Output the (X, Y) coordinate of the center of the cell containing the given text.  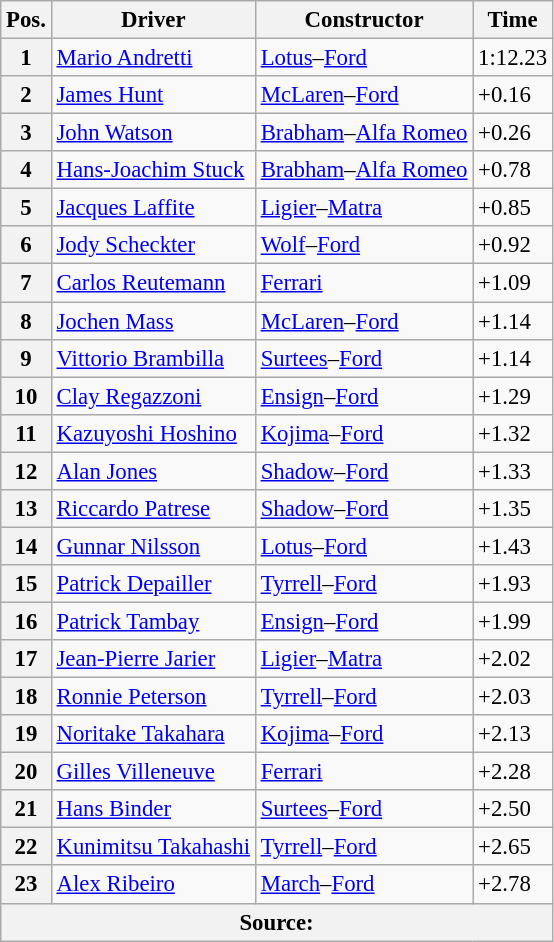
Ronnie Peterson (153, 697)
+1.32 (513, 433)
17 (26, 659)
13 (26, 509)
Pos. (26, 20)
Jochen Mass (153, 321)
9 (26, 358)
8 (26, 321)
14 (26, 546)
John Watson (153, 133)
Noritake Takahara (153, 734)
Wolf–Ford (364, 245)
1:12.23 (513, 58)
+2.28 (513, 772)
+2.03 (513, 697)
7 (26, 283)
Patrick Depailler (153, 584)
James Hunt (153, 95)
+1.35 (513, 509)
Kazuyoshi Hoshino (153, 433)
+0.78 (513, 170)
Riccardo Patrese (153, 509)
Patrick Tambay (153, 621)
+2.50 (513, 809)
+1.99 (513, 621)
22 (26, 847)
21 (26, 809)
19 (26, 734)
5 (26, 208)
+2.65 (513, 847)
+0.26 (513, 133)
March–Ford (364, 885)
Time (513, 20)
Carlos Reutemann (153, 283)
Hans-Joachim Stuck (153, 170)
10 (26, 396)
Constructor (364, 20)
+1.43 (513, 546)
+1.09 (513, 283)
+2.13 (513, 734)
3 (26, 133)
+2.78 (513, 885)
Alan Jones (153, 471)
15 (26, 584)
Gunnar Nilsson (153, 546)
+0.16 (513, 95)
Mario Andretti (153, 58)
Source: (277, 922)
Kunimitsu Takahashi (153, 847)
Jody Scheckter (153, 245)
Clay Regazzoni (153, 396)
Hans Binder (153, 809)
Gilles Villeneuve (153, 772)
Alex Ribeiro (153, 885)
Jean-Pierre Jarier (153, 659)
18 (26, 697)
2 (26, 95)
+1.33 (513, 471)
+1.29 (513, 396)
11 (26, 433)
+0.85 (513, 208)
+0.92 (513, 245)
4 (26, 170)
+2.02 (513, 659)
23 (26, 885)
Jacques Laffite (153, 208)
+1.93 (513, 584)
1 (26, 58)
Vittorio Brambilla (153, 358)
6 (26, 245)
20 (26, 772)
12 (26, 471)
Driver (153, 20)
16 (26, 621)
